Output the (x, y) coordinate of the center of the cell containing the given text.  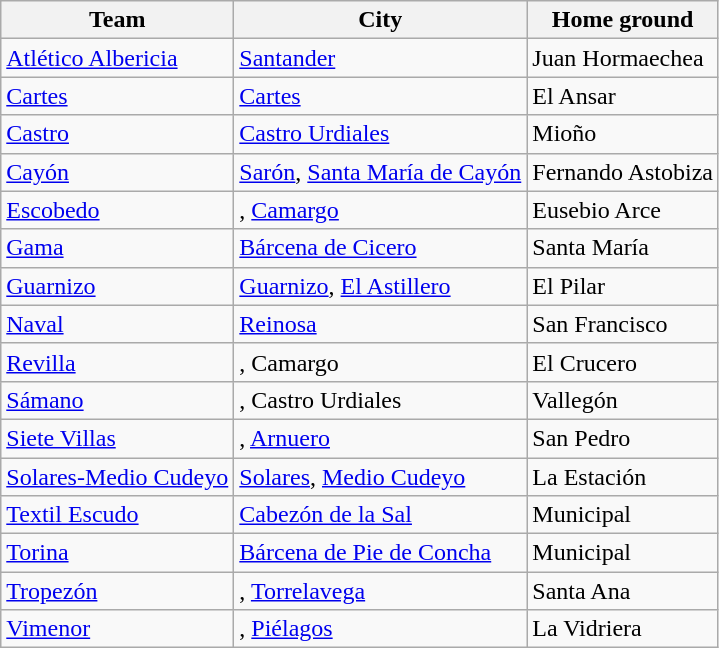
San Francisco (623, 324)
Cayón (118, 172)
Guarnizo (118, 286)
Juan Hormaechea (623, 58)
Siete Villas (118, 438)
, Castro Urdiales (380, 400)
Mioño (623, 134)
, Torrelavega (380, 591)
, Arnuero (380, 438)
Reinosa (380, 324)
Solares, Medio Cudeyo (380, 477)
City (380, 20)
Vallegón (623, 400)
Torina (118, 553)
Sámano (118, 400)
Cabezón de la Sal (380, 515)
Castro (118, 134)
El Crucero (623, 362)
Revilla (118, 362)
Castro Urdiales (380, 134)
Bárcena de Cicero (380, 248)
Atlético Albericia (118, 58)
Textil Escudo (118, 515)
El Ansar (623, 96)
Home ground (623, 20)
Gama (118, 248)
Sarón, Santa María de Cayón (380, 172)
Tropezón (118, 591)
Solares-Medio Cudeyo (118, 477)
Escobedo (118, 210)
Team (118, 20)
Santa María (623, 248)
Eusebio Arce (623, 210)
Guarnizo, El Astillero (380, 286)
Santa Ana (623, 591)
, Piélagos (380, 629)
El Pilar (623, 286)
Vimenor (118, 629)
La Vidriera (623, 629)
La Estación (623, 477)
Santander (380, 58)
Bárcena de Pie de Concha (380, 553)
Fernando Astobiza (623, 172)
San Pedro (623, 438)
Naval (118, 324)
